Determine the [X, Y] coordinate at the center of the cell enclosing the given text.  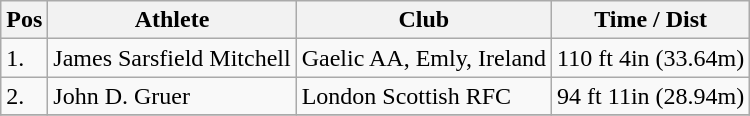
Pos [24, 20]
Club [424, 20]
James Sarsfield Mitchell [172, 58]
London Scottish RFC [424, 96]
Gaelic AA, Emly, Ireland [424, 58]
110 ft 4in (33.64m) [651, 58]
Athlete [172, 20]
94 ft 11in (28.94m) [651, 96]
John D. Gruer [172, 96]
1. [24, 58]
2. [24, 96]
Time / Dist [651, 20]
